Provide the [X, Y] coordinate of the cell's center where the given text is located.  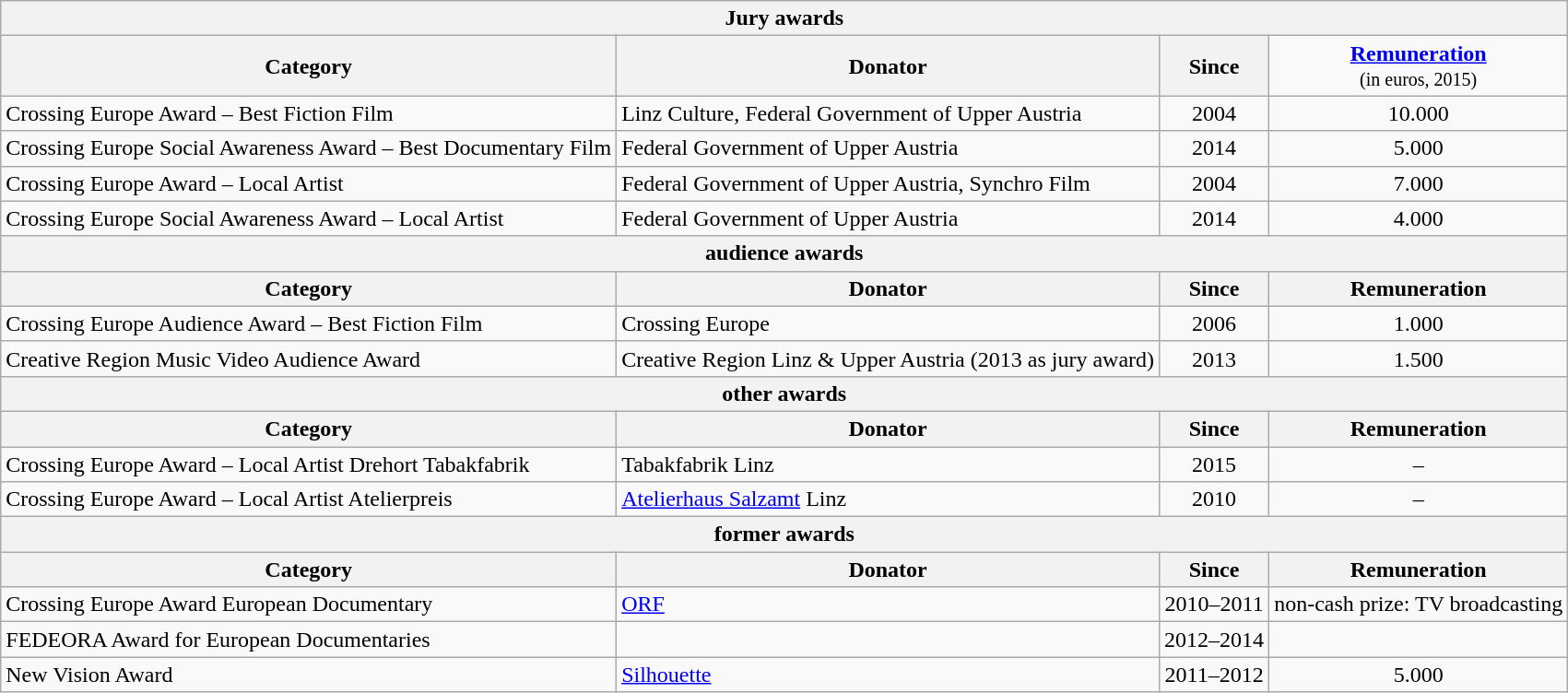
non-cash prize: TV broadcasting [1419, 605]
1.500 [1419, 358]
7.000 [1419, 183]
Crossing Europe Award European Documentary [309, 605]
2013 [1215, 358]
Remuneration(in euros, 2015) [1419, 66]
2006 [1215, 323]
Crossing Europe Award – Best Fiction Film [309, 113]
Crossing Europe Award – Local Artist Atelierpreis [309, 499]
New Vision Award [309, 675]
Crossing Europe Social Awareness Award – Local Artist [309, 218]
Federal Government of Upper Austria, Synchro Film [889, 183]
Silhouette [889, 675]
2011–2012 [1215, 675]
2012–2014 [1215, 640]
other awards [784, 393]
Crossing Europe Award – Local Artist Drehort Tabakfabrik [309, 464]
Atelierhaus Salzamt Linz [889, 499]
ORF [889, 605]
FEDEORA Award for European Documentaries [309, 640]
audience awards [784, 253]
Creative Region Music Video Audience Award [309, 358]
Crossing Europe Award – Local Artist [309, 183]
2015 [1215, 464]
4.000 [1419, 218]
1.000 [1419, 323]
10.000 [1419, 113]
Linz Culture, Federal Government of Upper Austria [889, 113]
Tabakfabrik Linz [889, 464]
Crossing Europe Audience Award – Best Fiction Film [309, 323]
2010 [1215, 499]
2010–2011 [1215, 605]
Jury awards [784, 18]
former awards [784, 534]
Crossing Europe [889, 323]
Crossing Europe Social Awareness Award – Best Documentary Film [309, 148]
Creative Region Linz & Upper Austria (2013 as jury award) [889, 358]
